Determine the (X, Y) coordinate at the center of the cell enclosing the given text.  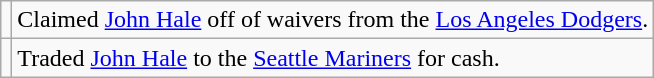
Traded John Hale to the Seattle Mariners for cash. (333, 58)
Claimed John Hale off of waivers from the Los Angeles Dodgers. (333, 20)
